Output the (x, y) coordinate of the center of the cell containing the given text.  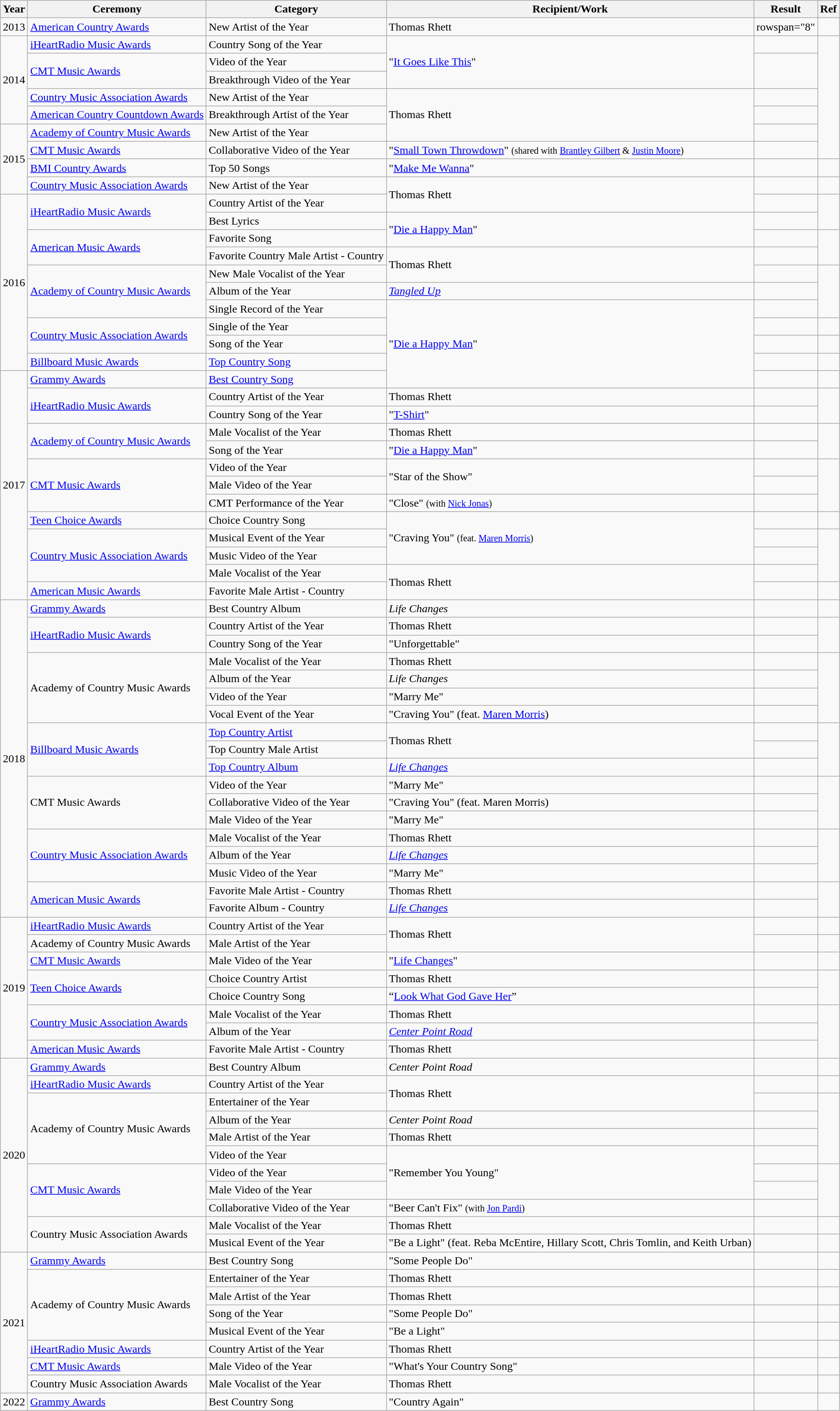
Top Country Album (296, 767)
Top 50 Songs (296, 168)
"Unforgettable" (570, 644)
2019 (14, 987)
"Small Town Throwdown" (shared with Brantley Gilbert & Justin Moore) (570, 150)
2013 (14, 27)
Top Country Artist (296, 732)
"Life Changes" (570, 961)
Tangled Up (570, 291)
Single of the Year (296, 326)
Vocal Event of the Year (296, 714)
2022 (14, 1402)
2021 (14, 1322)
"T-Shirt" (570, 414)
BMI Country Awards (117, 168)
Recipient/Work (570, 9)
Top Country Male Artist (296, 749)
Favorite Album - Country (296, 908)
Result (786, 9)
Single Record of the Year (296, 309)
"Be a Light" (feat. Reba McEntire, Hillary Scott, Chris Tomlin, and Keith Urban) (570, 1243)
"What's Your Country Song" (570, 1367)
American Country Countdown Awards (117, 115)
"Star of the Show" (570, 476)
rowspan="8" (786, 27)
"Close" (with Nick Jonas) (570, 502)
Choice Country Artist (296, 978)
"It Goes Like This" (570, 62)
Favorite Song (296, 238)
Year (14, 9)
“Look What God Gave Her” (570, 996)
Ref (829, 9)
American Country Awards (117, 27)
Top Country Song (296, 362)
2015 (14, 159)
"Country Again" (570, 1402)
2017 (14, 485)
Category (296, 9)
"Be a Light" (570, 1331)
2020 (14, 1155)
"Beer Can't Fix" (with Jon Pardi) (570, 1208)
Best Lyrics (296, 221)
Favorite Country Male Artist - Country (296, 256)
"Remember You Young" (570, 1173)
"Make Me Wanna" (570, 168)
CMT Performance of the Year (296, 502)
2016 (14, 282)
New Male Vocalist of the Year (296, 274)
2018 (14, 759)
Breakthrough Video of the Year (296, 80)
Ceremony (117, 9)
2014 (14, 80)
Breakthrough Artist of the Year (296, 115)
